For the text-containing cell, return its midpoint in [X, Y] coordinate format. 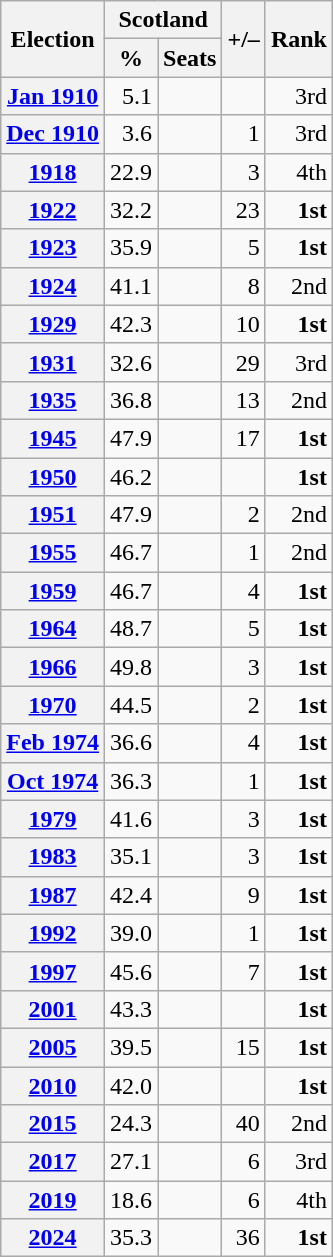
7 [244, 971]
36 [244, 1238]
1983 [53, 857]
Oct 1974 [53, 781]
18.6 [130, 1200]
2015 [53, 1124]
1931 [53, 362]
27.1 [130, 1162]
32.6 [130, 362]
40 [244, 1124]
1970 [53, 705]
1987 [53, 895]
1951 [53, 515]
Jan 1910 [53, 96]
% [130, 58]
Election [53, 39]
1955 [53, 553]
Feb 1974 [53, 743]
1979 [53, 819]
24.3 [130, 1124]
2001 [53, 1009]
49.8 [130, 667]
5.1 [130, 96]
36.6 [130, 743]
1929 [53, 324]
1959 [53, 591]
1992 [53, 933]
1997 [53, 971]
39.5 [130, 1047]
1924 [53, 286]
36.3 [130, 781]
41.1 [130, 286]
+/– [244, 39]
1918 [53, 172]
Seats [190, 58]
35.9 [130, 248]
23 [244, 210]
2019 [53, 1200]
32.2 [130, 210]
10 [244, 324]
Rank [298, 39]
2017 [53, 1162]
42.3 [130, 324]
1945 [53, 438]
13 [244, 400]
29 [244, 362]
39.0 [130, 933]
Scotland [162, 20]
44.5 [130, 705]
35.1 [130, 857]
1922 [53, 210]
1935 [53, 400]
36.8 [130, 400]
2010 [53, 1085]
46.2 [130, 477]
8 [244, 286]
2005 [53, 1047]
43.3 [130, 1009]
41.6 [130, 819]
2024 [53, 1238]
1923 [53, 248]
1966 [53, 667]
3.6 [130, 134]
1950 [53, 477]
9 [244, 895]
17 [244, 438]
35.3 [130, 1238]
15 [244, 1047]
42.0 [130, 1085]
48.7 [130, 629]
22.9 [130, 172]
45.6 [130, 971]
42.4 [130, 895]
1964 [53, 629]
Dec 1910 [53, 134]
